From the cell containing the given text, extract its center point as (x, y) coordinate. 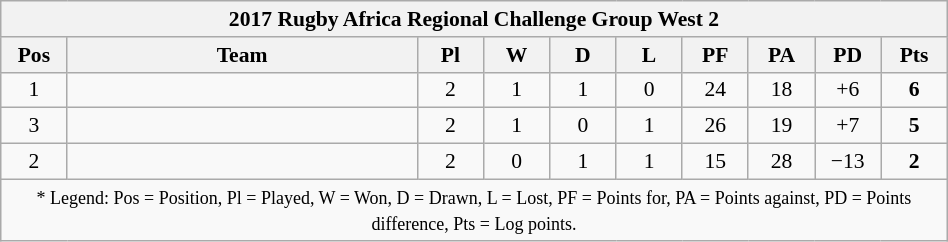
26 (715, 126)
Pts (914, 55)
15 (715, 162)
24 (715, 90)
6 (914, 90)
2017 Rugby Africa Regional Challenge Group West 2 (474, 19)
5 (914, 126)
28 (781, 162)
* Legend: Pos = Position, Pl = Played, W = Won, D = Drawn, L = Lost, PF = Points for, PA = Points against, PD = Points difference, Pts = Log points. (474, 210)
Team (242, 55)
L (649, 55)
Pos (34, 55)
PD (848, 55)
+7 (848, 126)
18 (781, 90)
Pl (450, 55)
PA (781, 55)
W (516, 55)
D (583, 55)
PF (715, 55)
19 (781, 126)
3 (34, 126)
−13 (848, 162)
+6 (848, 90)
